Pinpoint the cell where the given text exists, returning its [x, y] midpoint coordinate. 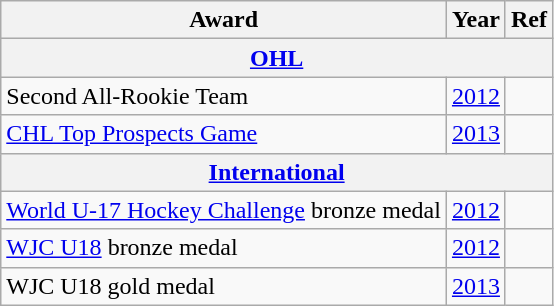
WJC U18 gold medal [224, 286]
OHL [277, 58]
Ref [528, 20]
WJC U18 bronze medal [224, 248]
Year [476, 20]
CHL Top Prospects Game [224, 134]
International [277, 172]
Award [224, 20]
Second All-Rookie Team [224, 96]
World U-17 Hockey Challenge bronze medal [224, 210]
